Extract the (x, y) coordinate from the center of the cell holding the provided text.  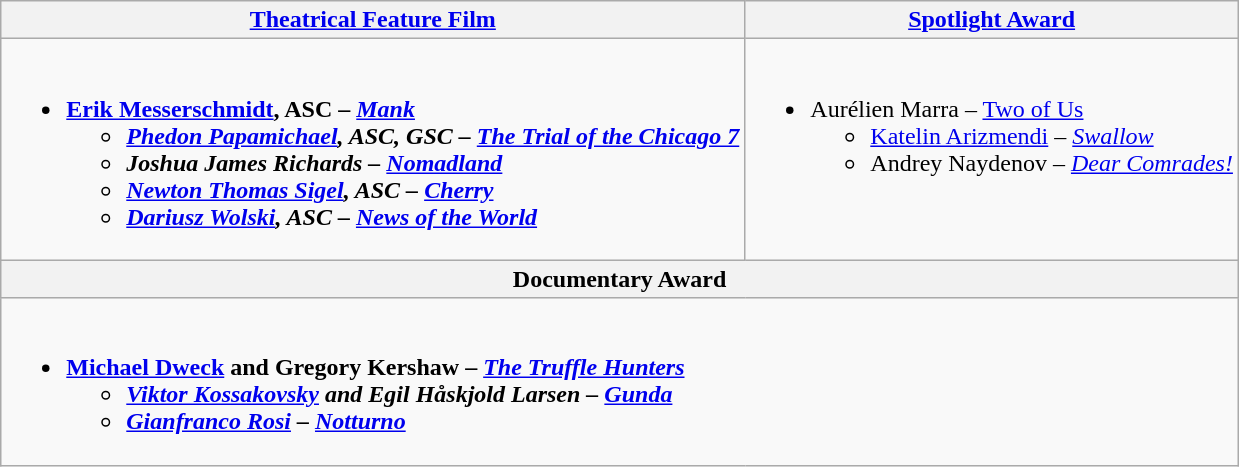
Michael Dweck and Gregory Kershaw – The Truffle HuntersViktor Kossakovsky and Egil Håskjold Larsen – GundaGianfranco Rosi – Notturno (620, 382)
Aurélien Marra – Two of UsKatelin Arizmendi – SwallowAndrey Naydenov – Dear Comrades! (992, 150)
Documentary Award (620, 279)
Spotlight Award (992, 20)
Theatrical Feature Film (373, 20)
